Determine the [x, y] coordinate at the center of the cell enclosing the given text.  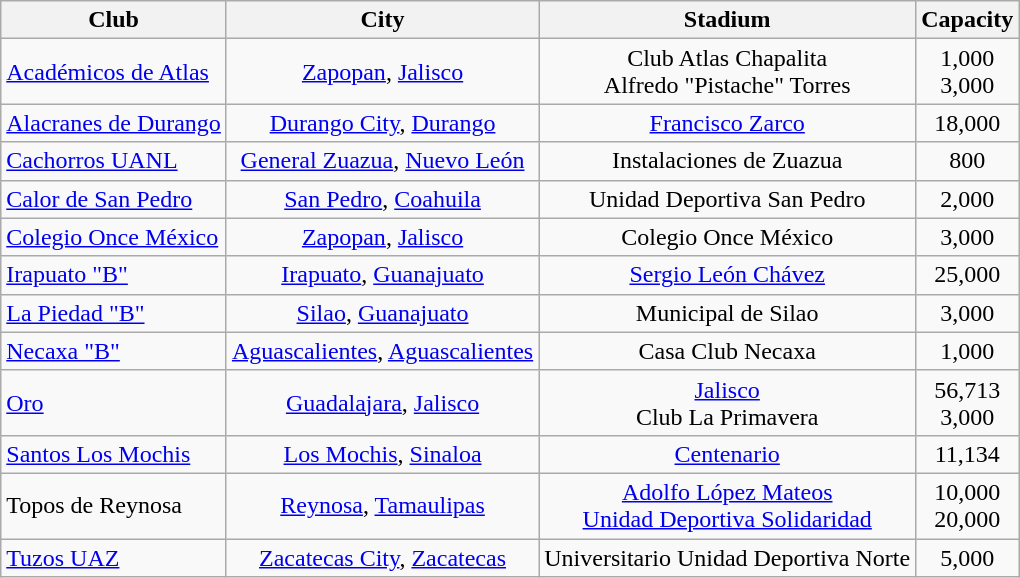
General Zuazua, Nuevo León [382, 161]
JaliscoClub La Primavera [728, 402]
Stadium [728, 20]
Club [114, 20]
Guadalajara, Jalisco [382, 402]
Topos de Reynosa [114, 506]
Sergio León Chávez [728, 275]
800 [968, 161]
Unidad Deportiva San Pedro [728, 199]
Santos Los Mochis [114, 454]
Casa Club Necaxa [728, 351]
Irapuato, Guanajuato [382, 275]
Irapuato "B" [114, 275]
Municipal de Silao [728, 313]
La Piedad "B" [114, 313]
Centenario [728, 454]
Zacatecas City, Zacatecas [382, 557]
Durango City, Durango [382, 123]
Los Mochis, Sinaloa [382, 454]
Universitario Unidad Deportiva Norte [728, 557]
Club Atlas ChapalitaAlfredo "Pistache" Torres [728, 72]
City [382, 20]
Adolfo López MateosUnidad Deportiva Solidaridad [728, 506]
Reynosa, Tamaulipas [382, 506]
Oro [114, 402]
11,134 [968, 454]
Silao, Guanajuato [382, 313]
10,00020,000 [968, 506]
Francisco Zarco [728, 123]
2,000 [968, 199]
Tuzos UAZ [114, 557]
Cachorros UANL [114, 161]
Alacranes de Durango [114, 123]
San Pedro, Coahuila [382, 199]
1,000 [968, 351]
Aguascalientes, Aguascalientes [382, 351]
Capacity [968, 20]
Calor de San Pedro [114, 199]
5,000 [968, 557]
Académicos de Atlas [114, 72]
25,000 [968, 275]
Necaxa "B" [114, 351]
Instalaciones de Zuazua [728, 161]
1,0003,000 [968, 72]
56,7133,000 [968, 402]
18,000 [968, 123]
